Provide the [x, y] coordinate of the cell's center where the given text is located.  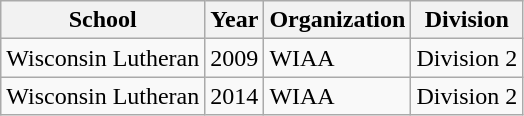
Division [467, 20]
2009 [234, 58]
Organization [338, 20]
School [103, 20]
2014 [234, 96]
Year [234, 20]
